Detect which cell encompasses the target text, then output its [x, y] center coordinate. 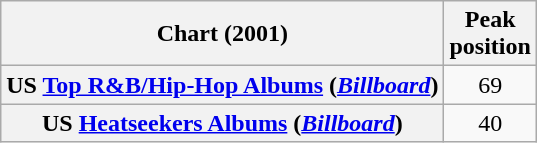
69 [490, 85]
40 [490, 123]
Chart (2001) [222, 34]
Peakposition [490, 34]
US Heatseekers Albums (Billboard) [222, 123]
US Top R&B/Hip-Hop Albums (Billboard) [222, 85]
